Extract the (x, y) coordinate from the center of the cell holding the provided text.  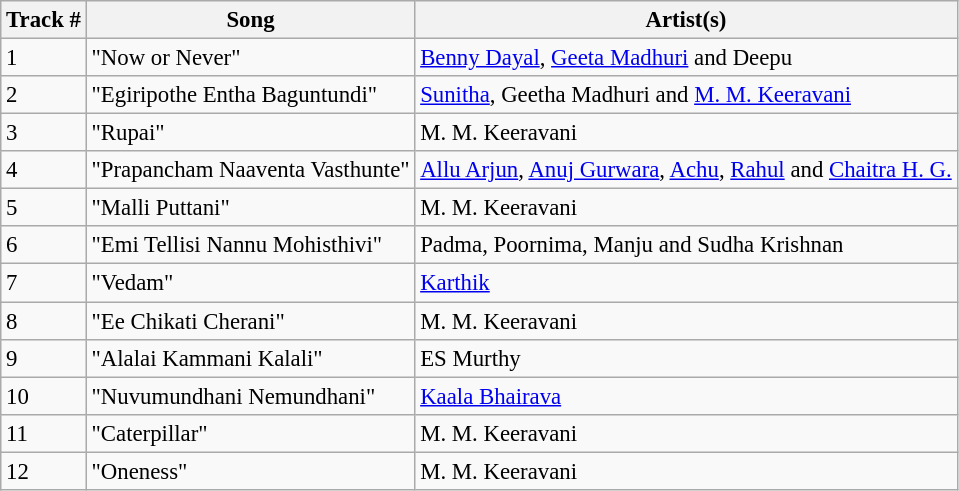
4 (44, 170)
2 (44, 95)
Allu Arjun, Anuj Gurwara, Achu, Rahul and Chaitra H. G. (686, 170)
"Rupai" (250, 133)
Sunitha, Geetha Madhuri and M. M. Keeravani (686, 95)
5 (44, 208)
Padma, Poornima, Manju and Sudha Krishnan (686, 245)
10 (44, 396)
Karthik (686, 283)
Kaala Bhairava (686, 396)
"Now or Never" (250, 58)
8 (44, 321)
11 (44, 433)
"Caterpillar" (250, 433)
1 (44, 58)
3 (44, 133)
"Malli Puttani" (250, 208)
"Egiripothe Entha Baguntundi" (250, 95)
Benny Dayal, Geeta Madhuri and Deepu (686, 58)
6 (44, 245)
"Nuvumundhani Nemundhani" (250, 396)
"Prapancham Naaventa Vasthunte" (250, 170)
"Alalai Kammani Kalali" (250, 358)
"Emi Tellisi Nannu Mohisthivi" (250, 245)
7 (44, 283)
Artist(s) (686, 20)
"Ee Chikati Cherani" (250, 321)
ES Murthy (686, 358)
Track # (44, 20)
"Vedam" (250, 283)
Song (250, 20)
"Oneness" (250, 471)
9 (44, 358)
12 (44, 471)
